Search for the cell housing the specified text and yield its (x, y) center coordinate. 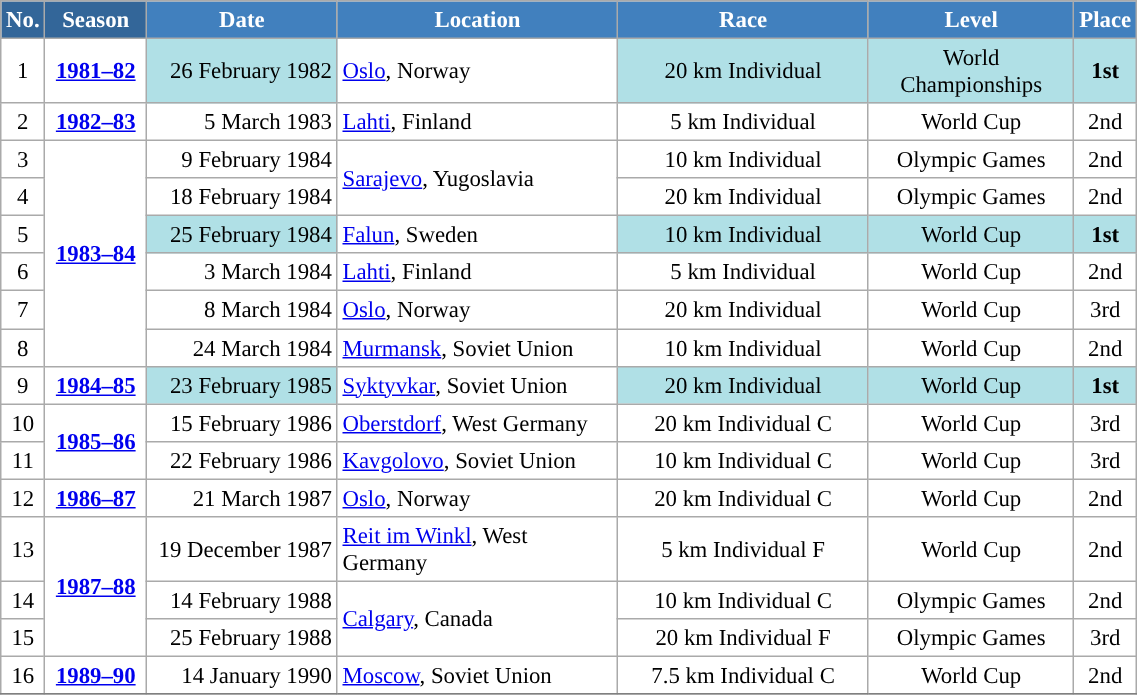
26 February 1982 (242, 72)
1987–88 (96, 587)
9 February 1984 (242, 160)
1985–86 (96, 442)
8 March 1984 (242, 310)
1986–87 (96, 498)
Reit im Winkl, West Germany (478, 550)
No. (23, 20)
15 February 1986 (242, 423)
Level (971, 20)
5 March 1983 (242, 122)
14 February 1988 (242, 600)
Kavgolovo, Soviet Union (478, 460)
3 March 1984 (242, 273)
Location (478, 20)
World Championships (971, 72)
1989–90 (96, 675)
Sarajevo, Yugoslavia (478, 178)
5 km Individual F (744, 550)
1981–82 (96, 72)
Date (242, 20)
5 (23, 235)
18 February 1984 (242, 197)
7 (23, 310)
22 February 1986 (242, 460)
Calgary, Canada (478, 618)
16 (23, 675)
Season (96, 20)
Oberstdorf, West Germany (478, 423)
25 February 1988 (242, 638)
8 (23, 348)
1983–84 (96, 254)
14 January 1990 (242, 675)
1984–85 (96, 385)
9 (23, 385)
2 (23, 122)
Place (1105, 20)
4 (23, 197)
Race (744, 20)
Moscow, Soviet Union (478, 675)
1 (23, 72)
15 (23, 638)
21 March 1987 (242, 498)
14 (23, 600)
20 km Individual F (744, 638)
Murmansk, Soviet Union (478, 348)
13 (23, 550)
10 (23, 423)
11 (23, 460)
12 (23, 498)
3 (23, 160)
7.5 km Individual C (744, 675)
24 March 1984 (242, 348)
1982–83 (96, 122)
Syktyvkar, Soviet Union (478, 385)
Falun, Sweden (478, 235)
23 February 1985 (242, 385)
19 December 1987 (242, 550)
25 February 1984 (242, 235)
6 (23, 273)
